Scan for the cell matching the given text and deliver its (X, Y) coordinate at center. 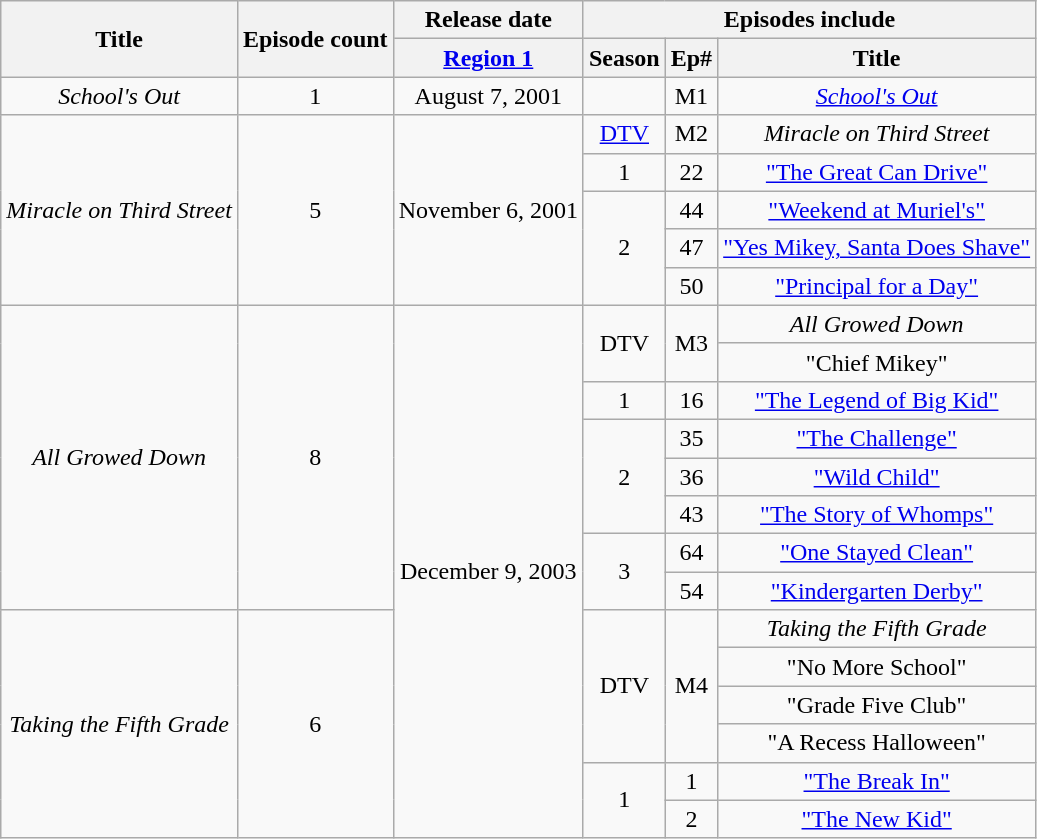
"The Great Can Drive" (877, 172)
M3 (691, 343)
50 (691, 286)
43 (691, 515)
"No More School" (877, 667)
"The Challenge" (877, 438)
64 (691, 553)
December 9, 2003 (488, 572)
6 (315, 724)
"Kindergarten Derby" (877, 591)
November 6, 2001 (488, 210)
5 (315, 210)
Release date (488, 20)
3 (624, 572)
M4 (691, 686)
8 (315, 457)
"One Stayed Clean" (877, 553)
"Weekend at Muriel's" (877, 210)
M2 (691, 134)
36 (691, 477)
16 (691, 400)
"The Story of Whomps" (877, 515)
"A Recess Halloween" (877, 743)
"Wild Child" (877, 477)
"Grade Five Club" (877, 705)
Season (624, 58)
35 (691, 438)
"The New Kid" (877, 819)
47 (691, 248)
"The Break In" (877, 781)
M1 (691, 96)
Ep# (691, 58)
"Principal for a Day" (877, 286)
"The Legend of Big Kid" (877, 400)
"Yes Mikey, Santa Does Shave" (877, 248)
Episodes include (809, 20)
Episode count (315, 39)
Region 1 (488, 58)
22 (691, 172)
"Chief Mikey" (877, 362)
54 (691, 591)
August 7, 2001 (488, 96)
44 (691, 210)
